Identify which cell holds the provided text, then report its [X, Y] central coordinate. 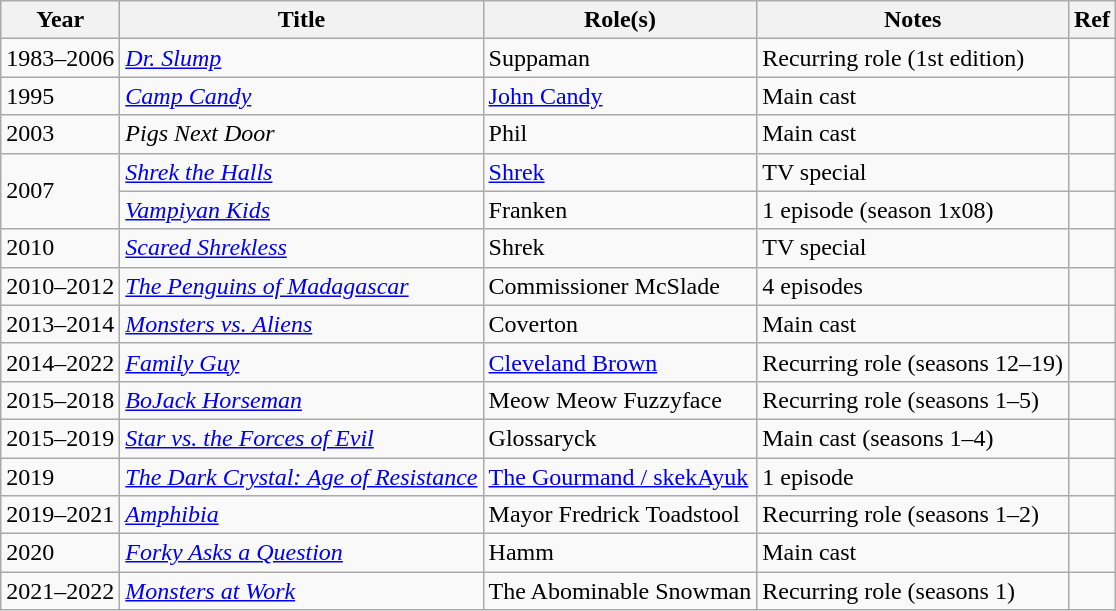
4 episodes [913, 286]
2020 [60, 553]
The Dark Crystal: Age of Resistance [302, 477]
1 episode (season 1x08) [913, 210]
The Gourmand / skekAyuk [620, 477]
Year [60, 20]
2015–2019 [60, 438]
Camp Candy [302, 96]
Star vs. the Forces of Evil [302, 438]
BoJack Horseman [302, 400]
Glossaryck [620, 438]
1 episode [913, 477]
Cleveland Brown [620, 362]
2014–2022 [60, 362]
Ref [1092, 20]
2003 [60, 134]
Suppaman [620, 58]
2019 [60, 477]
Shrek the Halls [302, 172]
Recurring role (seasons 12–19) [913, 362]
Main cast (seasons 1–4) [913, 438]
Vampiyan Kids [302, 210]
Franken [620, 210]
2010–2012 [60, 286]
Coverton [620, 324]
2021–2022 [60, 591]
Recurring role (1st edition) [913, 58]
2010 [60, 248]
Phil [620, 134]
1995 [60, 96]
The Penguins of Madagascar [302, 286]
Family Guy [302, 362]
The Abominable Snowman [620, 591]
Notes [913, 20]
Amphibia [302, 515]
2015–2018 [60, 400]
John Candy [620, 96]
Meow Meow Fuzzyface [620, 400]
Recurring role (seasons 1–2) [913, 515]
Hamm [620, 553]
Title [302, 20]
Role(s) [620, 20]
Recurring role (seasons 1–5) [913, 400]
Monsters at Work [302, 591]
2007 [60, 191]
Pigs Next Door [302, 134]
Recurring role (seasons 1) [913, 591]
Dr. Slump [302, 58]
Scared Shrekless [302, 248]
Commissioner McSlade [620, 286]
2013–2014 [60, 324]
Mayor Fredrick Toadstool [620, 515]
Monsters vs. Aliens [302, 324]
2019–2021 [60, 515]
1983–2006 [60, 58]
Forky Asks a Question [302, 553]
